Capture the cell that displays the provided text and extract its (X, Y) central coordinate. 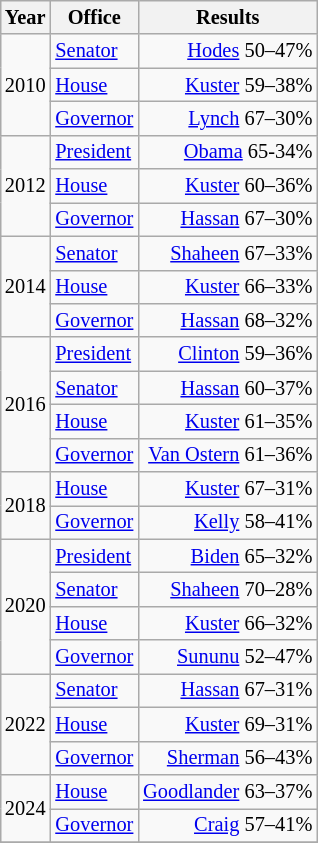
Clinton 59–36% (228, 354)
2012 (25, 186)
2022 (25, 724)
Hassan 68–32% (228, 321)
2018 (25, 506)
Kuster 61–35% (228, 422)
2024 (25, 808)
Shaheen 70–28% (228, 590)
Office (94, 18)
Hassan 67–31% (228, 691)
Biden 65–32% (228, 556)
Kuster 67–31% (228, 489)
Lynch 67–30% (228, 119)
Kuster 69–31% (228, 725)
Sherman 56–43% (228, 758)
Hodes 50–47% (228, 51)
Year (25, 18)
Kuster 59–38% (228, 85)
Kuster 66–33% (228, 287)
Goodlander 63–37% (228, 792)
Sununu 52–47% (228, 657)
Van Ostern 61–36% (228, 455)
Results (228, 18)
Shaheen 67–33% (228, 253)
Craig 57–41% (228, 825)
Kuster 66–32% (228, 624)
Hassan 60–37% (228, 388)
2020 (25, 606)
Hassan 67–30% (228, 220)
2014 (25, 286)
2010 (25, 84)
Kelly 58–41% (228, 523)
2016 (25, 404)
Obama 65-34% (228, 152)
Kuster 60–36% (228, 186)
